From the cell containing the given text, extract its center point as [x, y] coordinate. 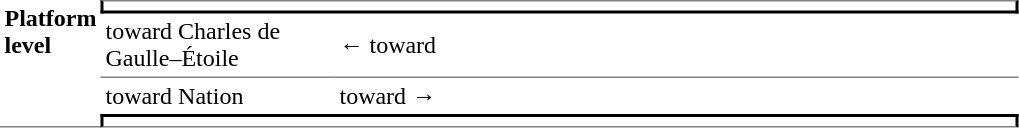
toward → [677, 96]
toward Charles de Gaulle–Étoile [218, 46]
← toward [677, 46]
toward Nation [218, 96]
Platform level [50, 64]
